Detect which cell encompasses the target text, then output its (x, y) center coordinate. 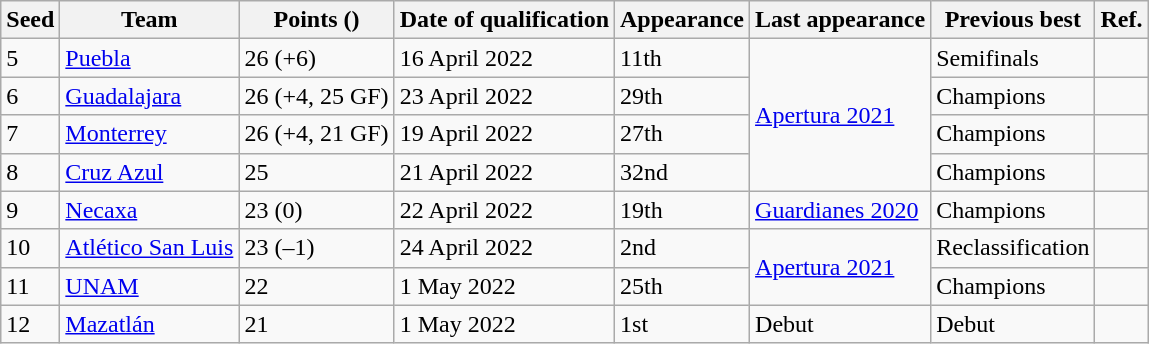
5 (30, 58)
23 (0) (316, 210)
32nd (682, 172)
16 April 2022 (504, 58)
23 April 2022 (504, 96)
2nd (682, 248)
24 April 2022 (504, 248)
Atlético San Luis (150, 248)
29th (682, 96)
Team (150, 20)
6 (30, 96)
Guardianes 2020 (840, 210)
Seed (30, 20)
21 (316, 324)
27th (682, 134)
9 (30, 210)
25 (316, 172)
10 (30, 248)
26 (+4, 21 GF) (316, 134)
19th (682, 210)
Reclassification (1013, 248)
Necaxa (150, 210)
12 (30, 324)
Mazatlán (150, 324)
11th (682, 58)
Date of qualification (504, 20)
Points () (316, 20)
26 (+4, 25 GF) (316, 96)
Ref. (1122, 20)
Last appearance (840, 20)
8 (30, 172)
Monterrey (150, 134)
Previous best (1013, 20)
Appearance (682, 20)
11 (30, 286)
1st (682, 324)
7 (30, 134)
19 April 2022 (504, 134)
25th (682, 286)
Guadalajara (150, 96)
26 (+6) (316, 58)
Cruz Azul (150, 172)
UNAM (150, 286)
Semifinals (1013, 58)
22 April 2022 (504, 210)
21 April 2022 (504, 172)
Puebla (150, 58)
22 (316, 286)
23 (–1) (316, 248)
